Search for the cell housing the specified text and yield its (X, Y) center coordinate. 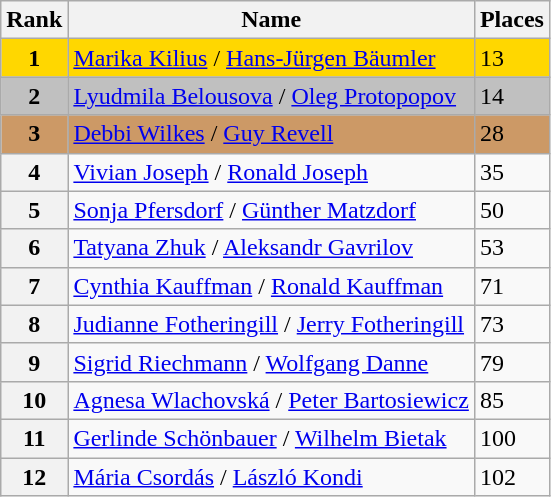
9 (34, 362)
28 (512, 134)
12 (34, 477)
Places (512, 20)
73 (512, 324)
53 (512, 248)
Debbi Wilkes / Guy Revell (272, 134)
100 (512, 438)
5 (34, 210)
4 (34, 172)
13 (512, 58)
3 (34, 134)
85 (512, 400)
11 (34, 438)
6 (34, 248)
Tatyana Zhuk / Aleksandr Gavrilov (272, 248)
Judianne Fotheringill / Jerry Fotheringill (272, 324)
50 (512, 210)
Cynthia Kauffman / Ronald Kauffman (272, 286)
Name (272, 20)
14 (512, 96)
1 (34, 58)
2 (34, 96)
Gerlinde Schönbauer / Wilhelm Bietak (272, 438)
35 (512, 172)
79 (512, 362)
7 (34, 286)
102 (512, 477)
Sonja Pfersdorf / Günther Matzdorf (272, 210)
Vivian Joseph / Ronald Joseph (272, 172)
Agnesa Wlachovská / Peter Bartosiewicz (272, 400)
8 (34, 324)
Sigrid Riechmann / Wolfgang Danne (272, 362)
10 (34, 400)
71 (512, 286)
Marika Kilius / Hans-Jürgen Bäumler (272, 58)
Rank (34, 20)
Lyudmila Belousova / Oleg Protopopov (272, 96)
Mária Csordás / László Kondi (272, 477)
